Search for the cell housing the specified text and yield its [X, Y] center coordinate. 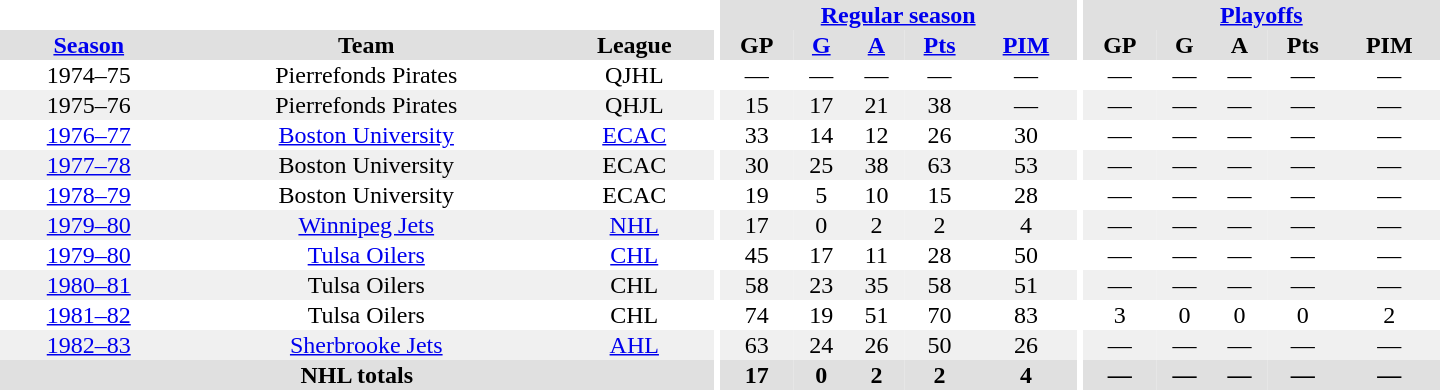
3 [1120, 315]
11 [876, 255]
1975–76 [89, 105]
21 [876, 105]
League [634, 45]
1977–78 [89, 165]
12 [876, 135]
Playoffs [1262, 15]
14 [822, 135]
23 [822, 285]
83 [1026, 315]
1976–77 [89, 135]
33 [757, 135]
53 [1026, 165]
24 [822, 345]
Winnipeg Jets [366, 225]
1978–79 [89, 195]
Sherbrooke Jets [366, 345]
74 [757, 315]
Season [89, 45]
1974–75 [89, 75]
10 [876, 195]
35 [876, 285]
NHL totals [357, 375]
45 [757, 255]
Team [366, 45]
70 [940, 315]
1981–82 [89, 315]
NHL [634, 225]
1982–83 [89, 345]
5 [822, 195]
1980–81 [89, 285]
AHL [634, 345]
25 [822, 165]
Regular season [898, 15]
QHJL [634, 105]
QJHL [634, 75]
